Pinpoint the cell where the given text exists, returning its [x, y] midpoint coordinate. 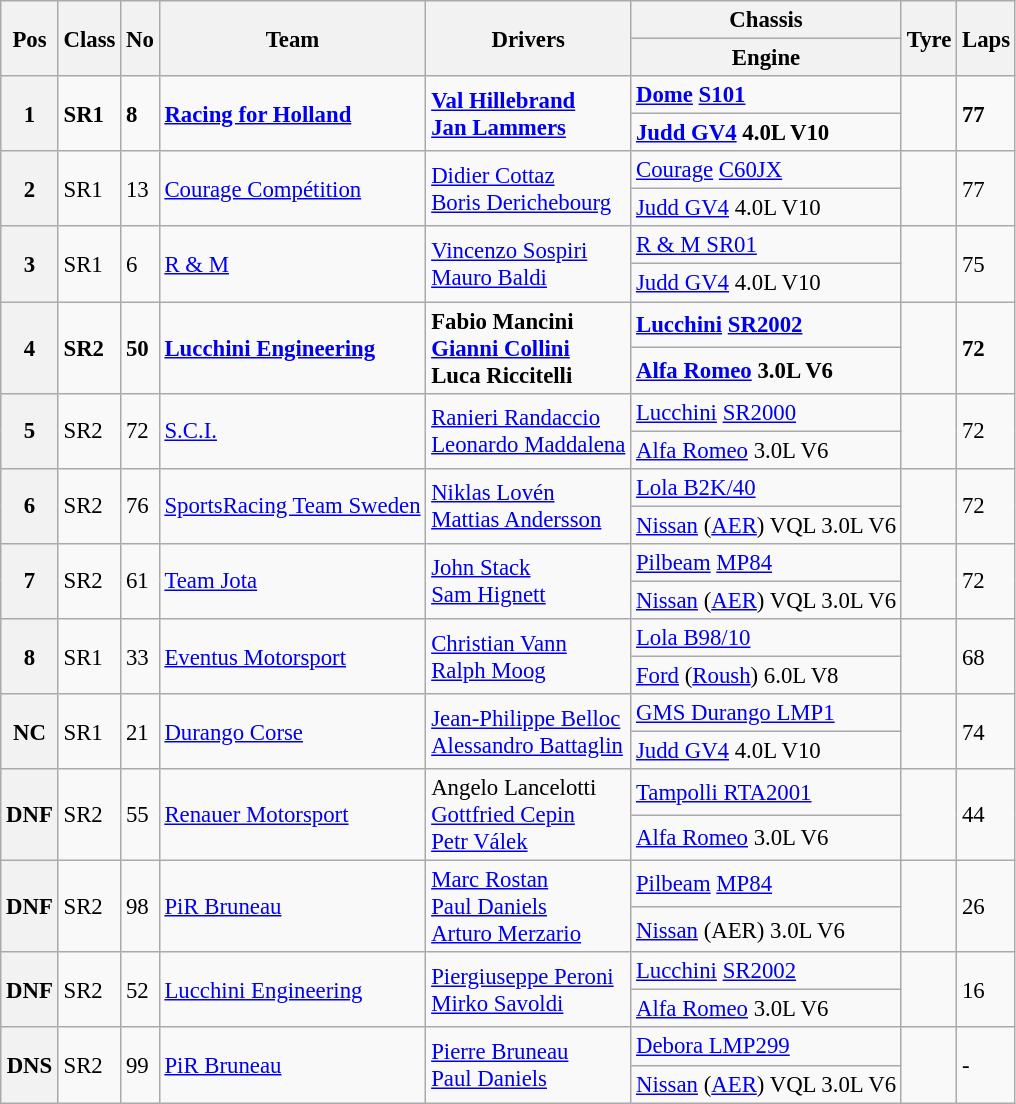
Pierre Bruneau Paul Daniels [528, 1066]
Jean-Philippe Belloc Alessandro Battaglin [528, 732]
Lola B98/10 [766, 638]
76 [140, 506]
GMS Durango LMP1 [766, 713]
52 [140, 990]
Fabio Mancini Gianni Collini Luca Riccitelli [528, 348]
33 [140, 656]
75 [986, 264]
Niklas Lovén Mattias Andersson [528, 506]
44 [986, 815]
S.C.I. [292, 430]
21 [140, 732]
Class [90, 38]
Piergiuseppe Peroni Mirko Savoldi [528, 990]
John Stack Sam Hignett [528, 582]
SportsRacing Team Sweden [292, 506]
Courage C60JX [766, 170]
4 [30, 348]
Dome S101 [766, 95]
Ranieri Randaccio Leonardo Maddalena [528, 430]
DNS [30, 1066]
61 [140, 582]
16 [986, 990]
R & M [292, 264]
Tampolli RTA2001 [766, 792]
Team [292, 38]
2 [30, 188]
No [140, 38]
Ford (Roush) 6.0L V8 [766, 675]
Marc Rostan Paul Daniels Arturo Merzario [528, 907]
Courage Compétition [292, 188]
Debora LMP299 [766, 1047]
R & M SR01 [766, 245]
99 [140, 1066]
Lucchini SR2000 [766, 412]
Nissan (AER) 3.0L V6 [766, 930]
NC [30, 732]
13 [140, 188]
Vincenzo Sospiri Mauro Baldi [528, 264]
1 [30, 114]
Angelo Lancelotti Gottfried Cepin Petr Válek [528, 815]
Durango Corse [292, 732]
98 [140, 907]
Renauer Motorsport [292, 815]
5 [30, 430]
- [986, 1066]
Lola B2K/40 [766, 487]
Eventus Motorsport [292, 656]
Didier Cottaz Boris Derichebourg [528, 188]
Val Hillebrand Jan Lammers [528, 114]
Racing for Holland [292, 114]
Team Jota [292, 582]
Christian Vann Ralph Moog [528, 656]
7 [30, 582]
Engine [766, 58]
26 [986, 907]
Drivers [528, 38]
74 [986, 732]
68 [986, 656]
50 [140, 348]
Tyre [928, 38]
Pos [30, 38]
Chassis [766, 20]
55 [140, 815]
3 [30, 264]
Laps [986, 38]
